Extract the (x, y) coordinate from the center of the cell holding the provided text.  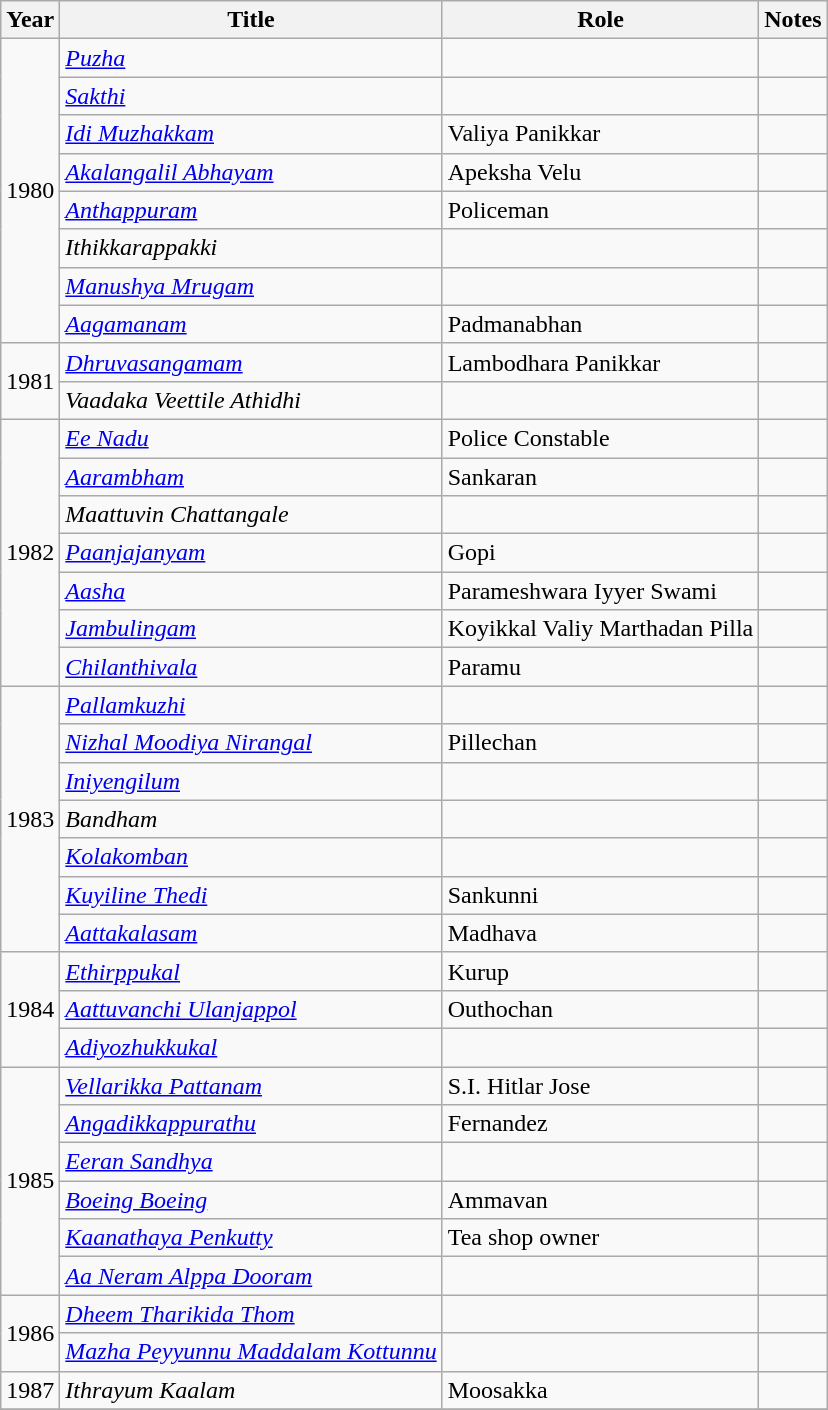
Sakthi (251, 96)
Policeman (600, 210)
Ethirppukal (251, 971)
Ithrayum Kaalam (251, 1390)
Aasha (251, 591)
Aattuvanchi Ulanjappol (251, 1009)
Outhochan (600, 1009)
Chilanthivala (251, 667)
1986 (30, 1333)
Adiyozhukkukal (251, 1047)
Dheem Tharikida Thom (251, 1314)
Nizhal Moodiya Nirangal (251, 743)
Moosakka (600, 1390)
Eeran Sandhya (251, 1162)
Boeing Boeing (251, 1200)
Tea shop owner (600, 1238)
1980 (30, 191)
Aagamanam (251, 324)
Kuyiline Thedi (251, 895)
Gopi (600, 553)
Idi Muzhakkam (251, 134)
Pillechan (600, 743)
Role (600, 20)
Ithikkarappakki (251, 248)
Manushya Mrugam (251, 286)
Apeksha Velu (600, 172)
Jambulingam (251, 629)
1983 (30, 819)
1982 (30, 552)
Padmanabhan (600, 324)
Akalangalil Abhayam (251, 172)
Year (30, 20)
Maattuvin Chattangale (251, 515)
Vaadaka Veettile Athidhi (251, 400)
Fernandez (600, 1124)
Parameshwara Iyyer Swami (600, 591)
1981 (30, 381)
1987 (30, 1390)
Pallamkuzhi (251, 705)
Bandham (251, 819)
Angadikkappurathu (251, 1124)
Aattakalasam (251, 933)
Aarambham (251, 477)
Dhruvasangamam (251, 362)
Puzha (251, 58)
Valiya Panikkar (600, 134)
Ammavan (600, 1200)
Kolakomban (251, 857)
Paanjajanyam (251, 553)
Title (251, 20)
Aa Neram Alppa Dooram (251, 1276)
1985 (30, 1180)
Mazha Peyyunnu Maddalam Kottunnu (251, 1352)
Lambodhara Panikkar (600, 362)
Paramu (600, 667)
Anthappuram (251, 210)
Kaanathaya Penkutty (251, 1238)
Sankaran (600, 477)
Notes (793, 20)
S.I. Hitlar Jose (600, 1085)
Iniyengilum (251, 781)
Police Constable (600, 438)
Vellarikka Pattanam (251, 1085)
Sankunni (600, 895)
Madhava (600, 933)
1984 (30, 1009)
Ee Nadu (251, 438)
Kurup (600, 971)
Koyikkal Valiy Marthadan Pilla (600, 629)
